Capture the cell that displays the provided text and extract its [X, Y] central coordinate. 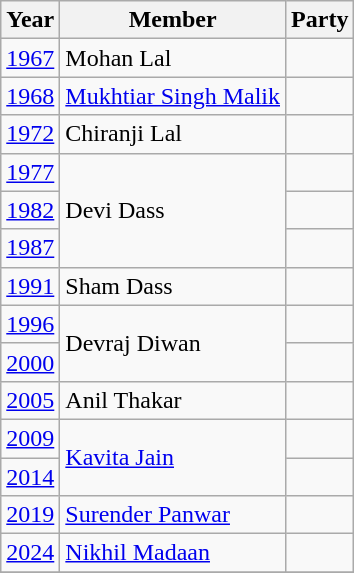
1982 [30, 210]
2005 [30, 400]
2019 [30, 515]
1991 [30, 286]
Year [30, 20]
1987 [30, 248]
Chiranji Lal [173, 134]
Party [320, 20]
Member [173, 20]
1968 [30, 96]
1996 [30, 324]
Mukhtiar Singh Malik [173, 96]
2009 [30, 438]
Anil Thakar [173, 400]
1967 [30, 58]
2014 [30, 477]
Devi Dass [173, 210]
Nikhil Madaan [173, 553]
1977 [30, 172]
2024 [30, 553]
2000 [30, 362]
Surender Panwar [173, 515]
Sham Dass [173, 286]
1972 [30, 134]
Mohan Lal [173, 58]
Devraj Diwan [173, 343]
Kavita Jain [173, 457]
